Identify which cell holds the provided text, then report its [X, Y] central coordinate. 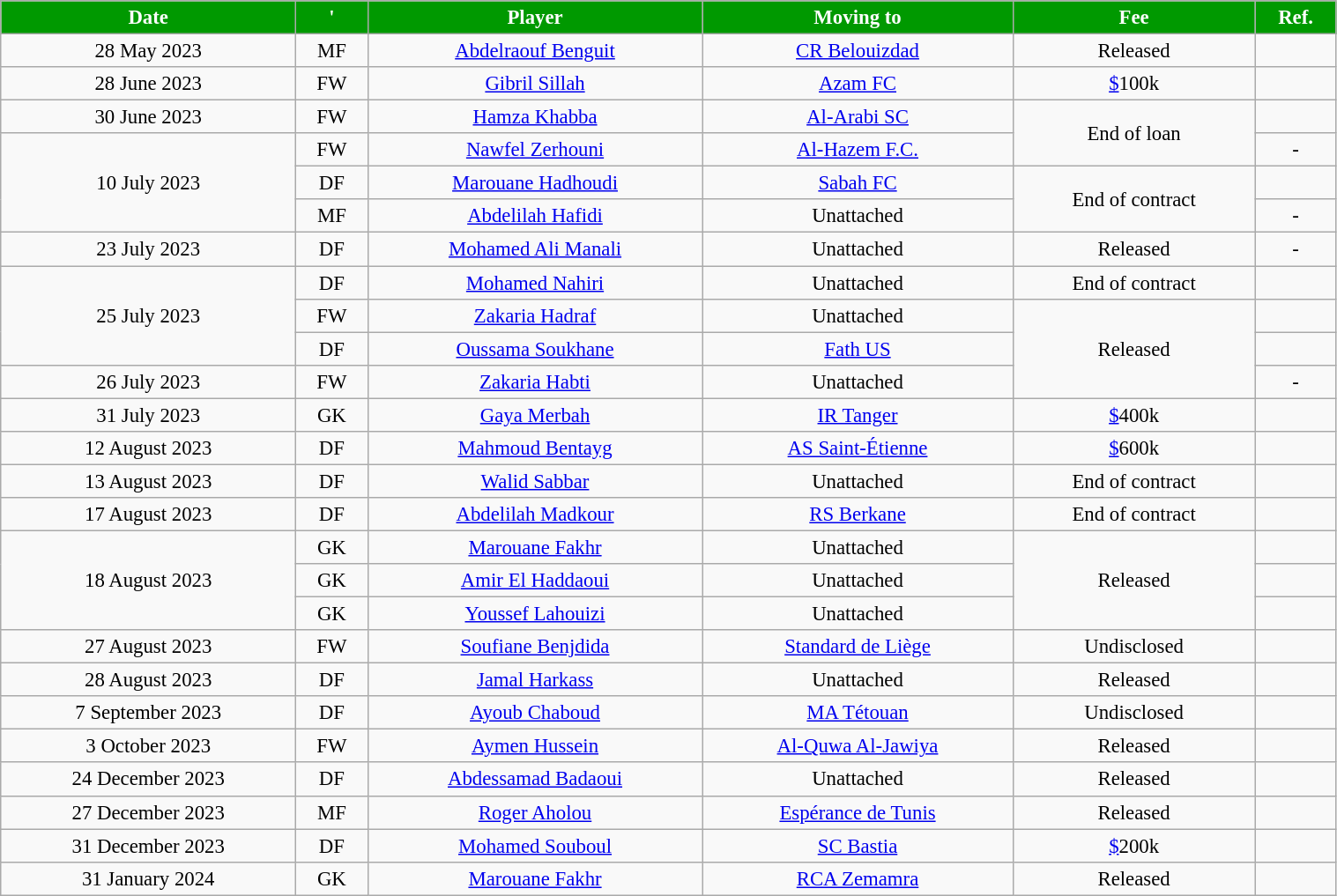
Roger Aholou [535, 812]
Sabah FC [858, 183]
$200k [1133, 846]
Abdelilah Madkour [535, 515]
Al-Arabi SC [858, 117]
Hamza Khabba [535, 117]
Ayoub Chaboud [535, 713]
Ref. [1296, 18]
7 September 2023 [148, 713]
Abdessamad Badaoui [535, 780]
Walid Sabbar [535, 481]
Abdelilah Hafidi [535, 216]
26 July 2023 [148, 381]
Jamal Harkass [535, 680]
Gibril Sillah [535, 84]
Marouane Hadhoudi [535, 183]
28 May 2023 [148, 51]
MA Tétouan [858, 713]
31 December 2023 [148, 846]
Zakaria Habti [535, 381]
30 June 2023 [148, 117]
Aymen Hussein [535, 746]
12 August 2023 [148, 448]
Youssef Lahouizi [535, 614]
' [331, 18]
Oussama Soukhane [535, 349]
Standard de Liège [858, 647]
Nawfel Zerhouni [535, 150]
$600k [1133, 448]
End of loan [1133, 134]
24 December 2023 [148, 780]
Espérance de Tunis [858, 812]
Al-Hazem F.C. [858, 150]
Amir El Haddaoui [535, 581]
Fath US [858, 349]
RCA Zemamra [858, 878]
27 December 2023 [148, 812]
10 July 2023 [148, 183]
17 August 2023 [148, 515]
$100k [1133, 84]
Moving to [858, 18]
Mahmoud Bentayg [535, 448]
Gaya Merbah [535, 415]
CR Belouizdad [858, 51]
Mohamed Souboul [535, 846]
31 January 2024 [148, 878]
Player [535, 18]
Date [148, 18]
13 August 2023 [148, 481]
3 October 2023 [148, 746]
Soufiane Benjdida [535, 647]
28 June 2023 [148, 84]
23 July 2023 [148, 249]
$400k [1133, 415]
Al-Quwa Al-Jawiya [858, 746]
AS Saint-Étienne [858, 448]
28 August 2023 [148, 680]
18 August 2023 [148, 580]
Fee [1133, 18]
RS Berkane [858, 515]
Zakaria Hadraf [535, 315]
SC Bastia [858, 846]
Abdelraouf Benguit [535, 51]
25 July 2023 [148, 315]
IR Tanger [858, 415]
27 August 2023 [148, 647]
Mohamed Nahiri [535, 283]
Mohamed Ali Manali [535, 249]
31 July 2023 [148, 415]
Azam FC [858, 84]
